Provide the (X, Y) coordinate of the cell's center where the given text is located.  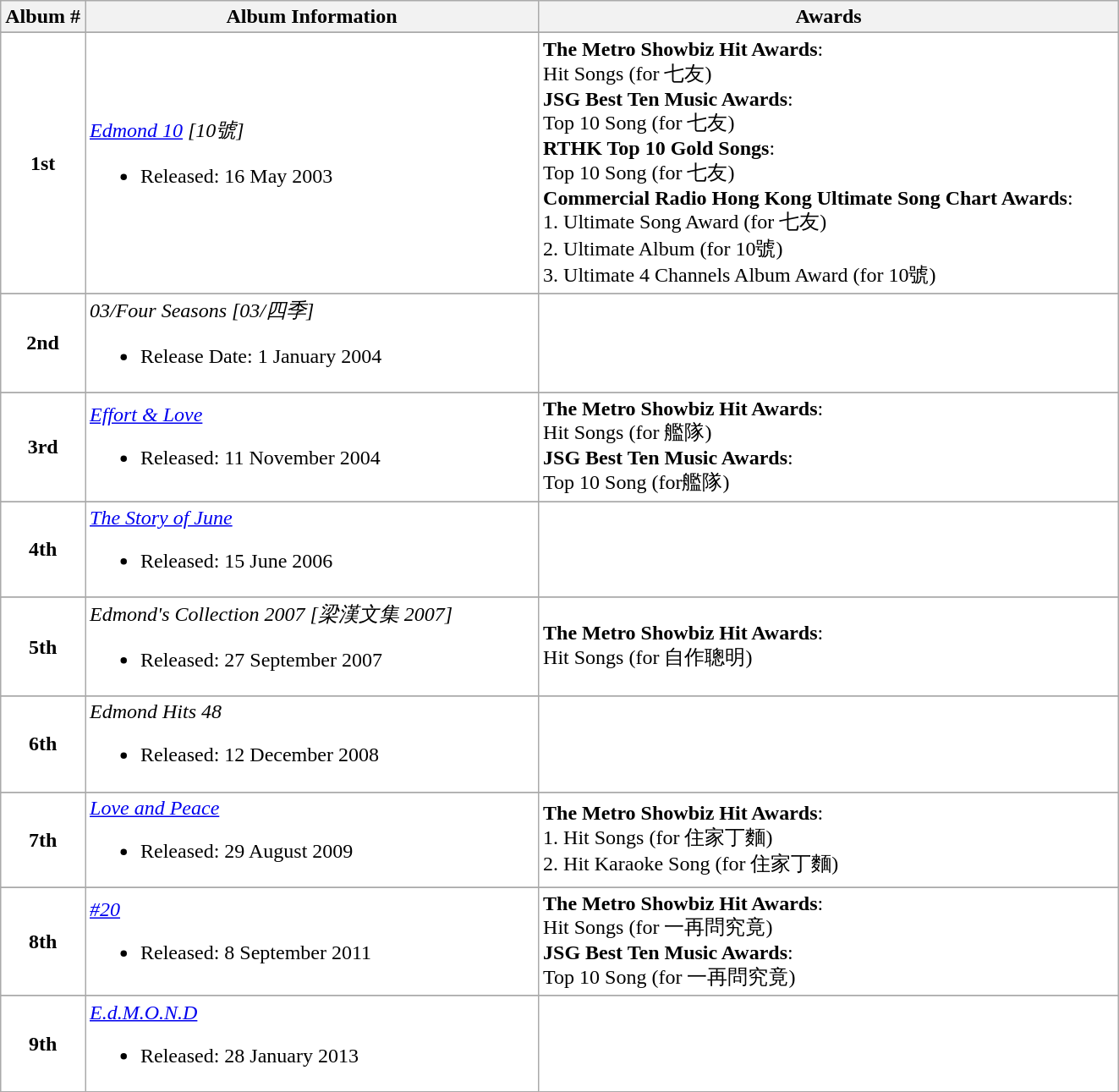
The Story of JuneReleased: 15 June 2006 (311, 548)
03/Four Seasons [03/四季]Release Date: 1 January 2004 (311, 343)
9th (43, 1044)
7th (43, 839)
Effort & LoveReleased: 11 November 2004 (311, 447)
1st (43, 163)
5th (43, 647)
6th (43, 744)
The Metro Showbiz Hit Awards:Hit Songs (for 艦隊)JSG Best Ten Music Awards:Top 10 Song (for艦隊) (829, 447)
Album Information (311, 17)
Awards (829, 17)
The Metro Showbiz Hit Awards: Hit Songs (for 一再問究竟) JSG Best Ten Music Awards:Top 10 Song (for 一再問究竟) (829, 941)
Album # (43, 17)
3rd (43, 447)
Edmond 10 [10號]Released: 16 May 2003 (311, 163)
2nd (43, 343)
Love and PeaceReleased: 29 August 2009 (311, 839)
The Metro Showbiz Hit Awards:1. Hit Songs (for 住家丁麵)2. Hit Karaoke Song (for 住家丁麵) (829, 839)
Edmond Hits 48Released: 12 December 2008 (311, 744)
8th (43, 941)
E.d.M.O.N.DReleased: 28 January 2013 (311, 1044)
Edmond's Collection 2007 [梁漢文集 2007]Released: 27 September 2007 (311, 647)
#20Released: 8 September 2011 (311, 941)
The Metro Showbiz Hit Awards: Hit Songs (for 自作聰明) (829, 647)
4th (43, 548)
